Provide the [x, y] coordinate of the cell's center where the given text is located.  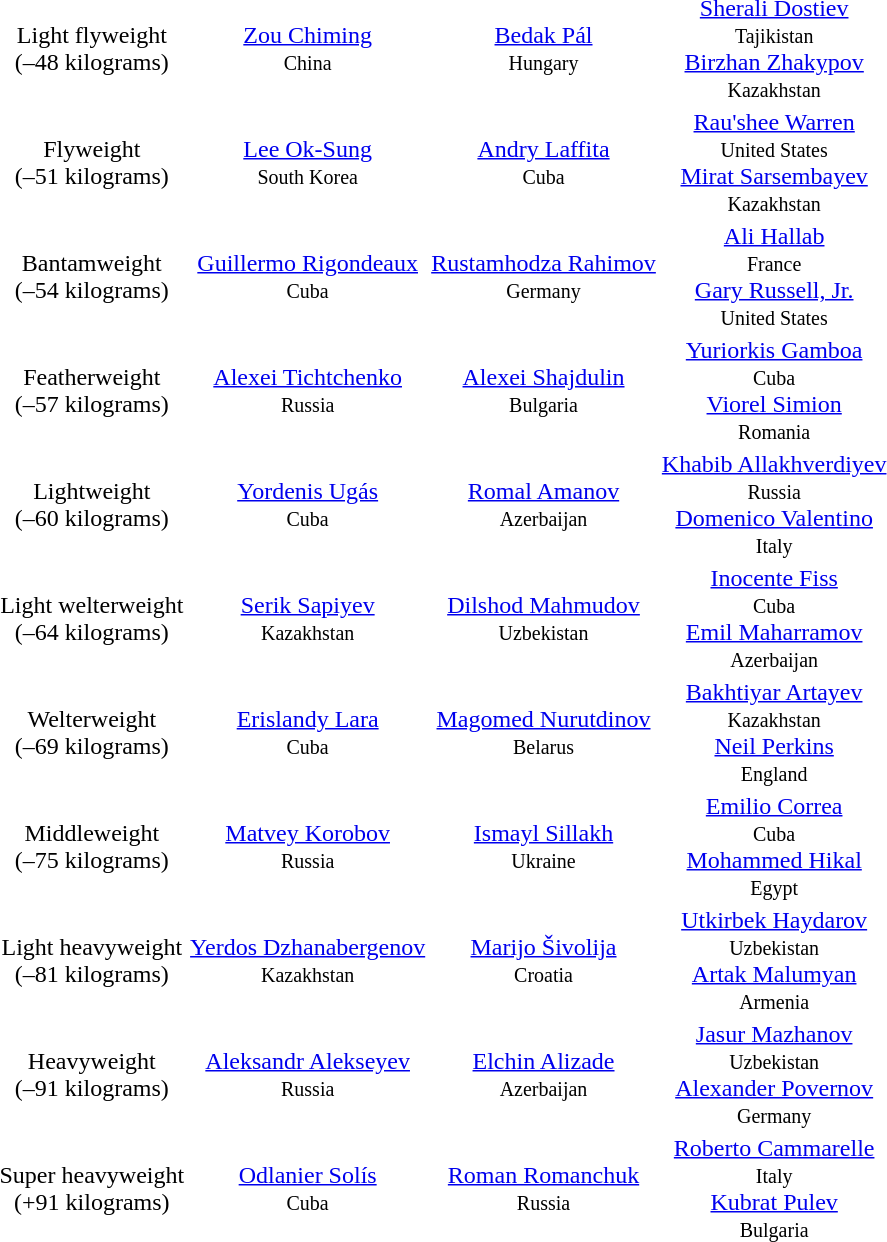
Dilshod MahmudovUzbekistan [544, 618]
Yerdos DzhanabergenovKazakhstan [308, 960]
Rustamhodza RahimovGermany [544, 276]
Serik SapiyevKazakhstan [308, 618]
Elchin AlizadeAzerbaijan [544, 1074]
Magomed NurutdinovBelarus [544, 732]
Lee Ok-SungSouth Korea [308, 162]
Guillermo RigondeauxCuba [308, 276]
Alexei TichtchenkoRussia [308, 390]
Marijo ŠivolijaCroatia [544, 960]
Erislandy LaraCuba [308, 732]
Ismayl SillakhUkraine [544, 846]
Yordenis UgásCuba [308, 504]
Alexei ShajdulinBulgaria [544, 390]
Andry LaffitaCuba [544, 162]
Romal AmanovAzerbaijan [544, 504]
Aleksandr AlekseyevRussia [308, 1074]
Matvey KorobovRussia [308, 846]
